Extract the (X, Y) coordinate from the center of the cell holding the provided text.  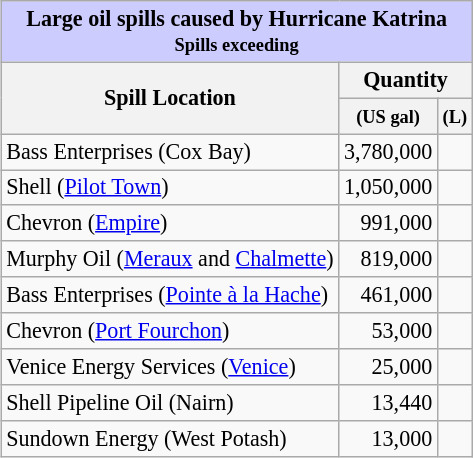
(US gal) (388, 116)
13,000 (388, 438)
819,000 (388, 259)
3,780,000 (388, 152)
25,000 (388, 367)
Murphy Oil (Meraux and Chalmette) (170, 259)
Sundown Energy (West Potash) (170, 438)
Chevron (Empire) (170, 223)
Venice Energy Services (Venice) (170, 367)
Spill Location (170, 98)
Large oil spills caused by Hurricane KatrinaSpills exceeding (236, 32)
Quantity (406, 80)
Shell (Pilot Town) (170, 188)
53,000 (388, 331)
461,000 (388, 295)
13,440 (388, 402)
Shell Pipeline Oil (Nairn) (170, 402)
(L) (454, 116)
Bass Enterprises (Pointe à la Hache) (170, 295)
Chevron (Port Fourchon) (170, 331)
991,000 (388, 223)
1,050,000 (388, 188)
Bass Enterprises (Cox Bay) (170, 152)
